Find where the given text appears and provide that cell's center as (X, Y) coordinate. 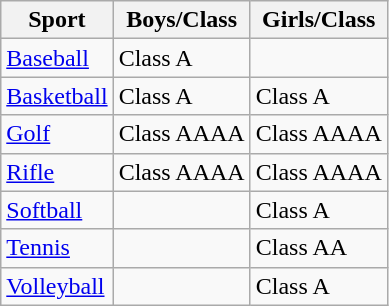
Sport (57, 20)
Class AA (318, 248)
Tennis (57, 248)
Girls/Class (318, 20)
Volleyball (57, 286)
Basketball (57, 96)
Softball (57, 210)
Baseball (57, 58)
Golf (57, 134)
Boys/Class (182, 20)
Rifle (57, 172)
